Provide the (X, Y) coordinate of the cell's center where the given text is located.  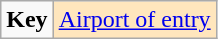
Key (27, 20)
Airport of entry (134, 20)
